Locate the cell with the specified text and output its [X, Y] center coordinate. 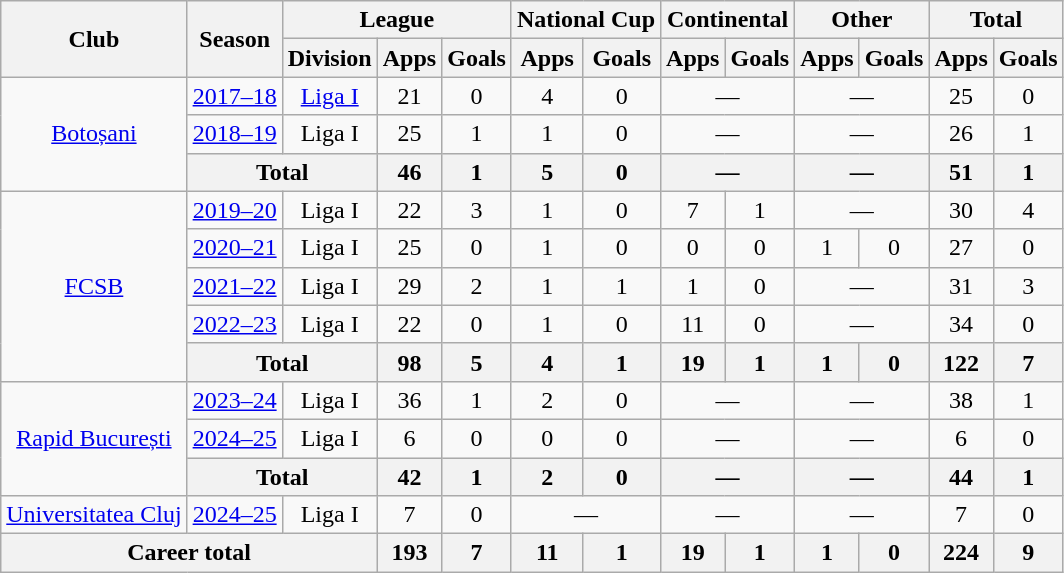
Career total [189, 553]
Division [330, 58]
Club [94, 39]
Botoșani [94, 134]
League [396, 20]
224 [961, 553]
36 [409, 400]
FCSB [94, 286]
2023–24 [234, 400]
21 [409, 96]
38 [961, 400]
2020–21 [234, 248]
34 [961, 324]
2021–22 [234, 286]
2022–23 [234, 324]
Season [234, 39]
2017–18 [234, 96]
44 [961, 477]
30 [961, 210]
9 [1028, 553]
27 [961, 248]
Rapid București [94, 438]
46 [409, 172]
2018–19 [234, 134]
31 [961, 286]
122 [961, 362]
Other [862, 20]
42 [409, 477]
98 [409, 362]
2019–20 [234, 210]
51 [961, 172]
193 [409, 553]
Universitatea Cluj [94, 515]
Continental [728, 20]
26 [961, 134]
National Cup [586, 20]
29 [409, 286]
